Detect which cell encompasses the target text, then output its (X, Y) center coordinate. 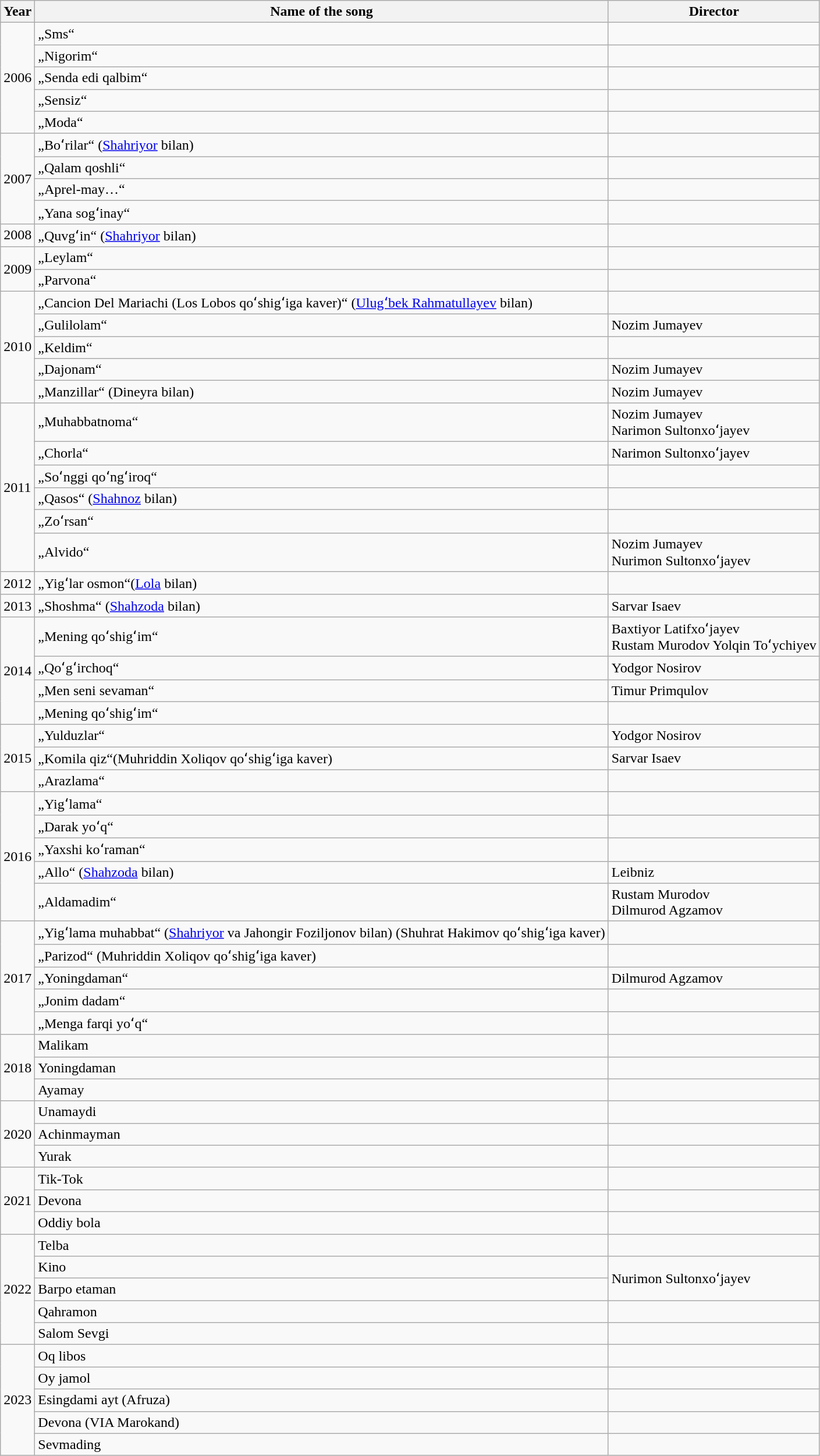
2009 (17, 269)
Nozim JumayevNarimon Sultonxoʻjayev (713, 423)
Oddiy bola (321, 1223)
„Alvido“ (321, 552)
„Chorla“ (321, 453)
Rustam MurodovDilmurod Agzamov (713, 902)
2012 (17, 583)
Telba (321, 1245)
Malikam (321, 1046)
Nozim JumayevNurimon Sultonxoʻjayev (713, 552)
„Dajonam“ (321, 370)
Qahramon (321, 1312)
Yoningdaman (321, 1068)
Salom Sevgi (321, 1334)
Unamaydi (321, 1112)
„Yigʻlama“ (321, 803)
„Yigʻlar osmon“(Lola bilan) (321, 583)
2014 (17, 671)
Baxtiyor LatifxoʻjayevRustam Murodov Yolqin Toʻychiyev (713, 636)
„Leylam“ (321, 258)
„Qalam qoshli“ (321, 168)
2011 (17, 487)
„Quvgʻin“ (Shahriyor bilan) (321, 235)
„Aprel-may…“ (321, 190)
„Yigʻlama muhabbat“ (Shahriyor va Jahongir Foziljonov bilan) (Shuhrat Hakimov qoʻshigʻiga kaver) (321, 933)
Achinmayman (321, 1134)
„Senda edi qalbim“ (321, 78)
Narimon Sultonxoʻjayev (713, 453)
Name of the song (321, 12)
Oy jamol (321, 1378)
„Yoningdaman“ (321, 978)
Devona (VIA Marokand) (321, 1422)
„Darak yoʻq“ (321, 827)
2022 (17, 1290)
„Sms“ (321, 34)
„Moda“ (321, 122)
2021 (17, 1200)
„Zoʻrsan“ (321, 522)
Year (17, 12)
„Muhabbatnoma“ (321, 423)
2010 (17, 347)
2017 (17, 978)
„Aldamadim“ (321, 902)
2013 (17, 605)
2007 (17, 178)
2015 (17, 759)
„Yaxshi koʻraman“ (321, 849)
Nurimon Sultonxoʻjayev (713, 1278)
Devona (321, 1200)
2008 (17, 235)
„Qasos“ (Shahnoz bilan) (321, 499)
„Men seni sevaman“ (321, 690)
Sevmading (321, 1444)
2018 (17, 1068)
Kino (321, 1267)
Oq libos (321, 1356)
„Shoshma“ (Shahzoda bilan) (321, 605)
„Keldim“ (321, 348)
„Soʻnggi qoʻngʻiroq“ (321, 476)
2006 (17, 78)
„Yulduzlar“ (321, 736)
2020 (17, 1134)
„Jonim dadam“ (321, 1000)
„Sensiz“ (321, 100)
„Boʻrilar“ (Shahriyor bilan) (321, 145)
„Parvona“ (321, 280)
Barpo etaman (321, 1290)
Esingdami ayt (Afruza) (321, 1400)
Yurak (321, 1156)
„Nigorim“ (321, 56)
Dilmurod Agzamov (713, 978)
„Qoʻgʻirchoq“ (321, 668)
2023 (17, 1400)
„Arazlama“ (321, 781)
Leibniz (713, 872)
Ayamay (321, 1090)
2016 (17, 856)
„Cancion Del Mariachi (Los Lobos qoʻshigʻiga kaver)“ (Ulugʻbek Rahmatullayev bilan) (321, 303)
„Parizod“ (Muhriddin Xoliqov qoʻshigʻiga kaver) (321, 956)
„Manzillar“ (Dineyra bilan) (321, 392)
„Allo“ (Shahzoda bilan) (321, 872)
„Menga farqi yoʻq“ (321, 1023)
„Komila qiz“(Muhriddin Xoliqov qoʻshigʻiga kaver) (321, 759)
Timur Primqulov (713, 690)
„Gulilolam“ (321, 325)
„Yana sogʻinay“ (321, 212)
Tik-Tok (321, 1178)
Director (713, 12)
